Find where the given text appears and provide that cell's center as [X, Y] coordinate. 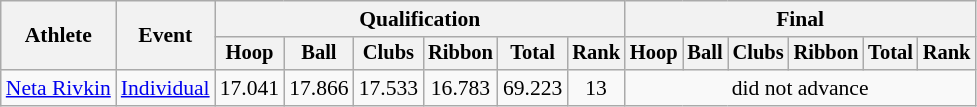
13 [596, 88]
17.866 [318, 88]
16.783 [460, 88]
69.223 [532, 88]
17.041 [250, 88]
Individual [166, 88]
Athlete [58, 36]
17.533 [388, 88]
Event [166, 36]
Neta Rivkin [58, 88]
Final [800, 19]
Qualification [420, 19]
did not advance [800, 88]
